For the text-containing cell, return its midpoint in (X, Y) coordinate format. 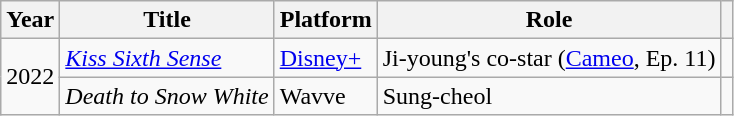
Role (549, 20)
Title (167, 20)
Platform (326, 20)
Kiss Sixth Sense (167, 58)
Sung-cheol (549, 96)
Death to Snow White (167, 96)
Disney+ (326, 58)
2022 (30, 77)
Ji-young's co-star (Cameo, Ep. 11) (549, 58)
Year (30, 20)
Wavve (326, 96)
